Output the (x, y) coordinate of the center of the cell containing the given text.  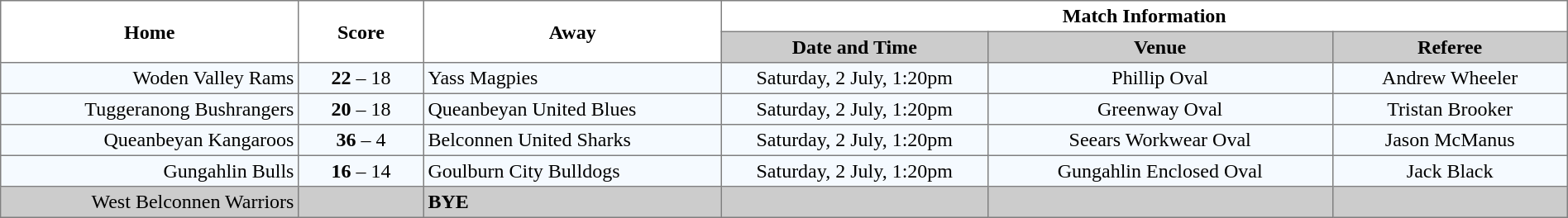
Woden Valley Rams (150, 78)
22 – 18 (361, 78)
Tristan Brooker (1450, 109)
West Belconnen Warriors (150, 202)
Score (361, 31)
Referee (1450, 47)
Match Information (1145, 17)
BYE (572, 202)
Greenway Oval (1159, 109)
Tuggeranong Bushrangers (150, 109)
Phillip Oval (1159, 78)
36 – 4 (361, 140)
Gungahlin Enclosed Oval (1159, 171)
Queanbeyan Kangaroos (150, 140)
Andrew Wheeler (1450, 78)
16 – 14 (361, 171)
Jason McManus (1450, 140)
Seears Workwear Oval (1159, 140)
Goulburn City Bulldogs (572, 171)
Belconnen United Sharks (572, 140)
Yass Magpies (572, 78)
Away (572, 31)
Gungahlin Bulls (150, 171)
Date and Time (854, 47)
Jack Black (1450, 171)
20 – 18 (361, 109)
Queanbeyan United Blues (572, 109)
Home (150, 31)
Venue (1159, 47)
